Search for the cell housing the specified text and yield its (x, y) center coordinate. 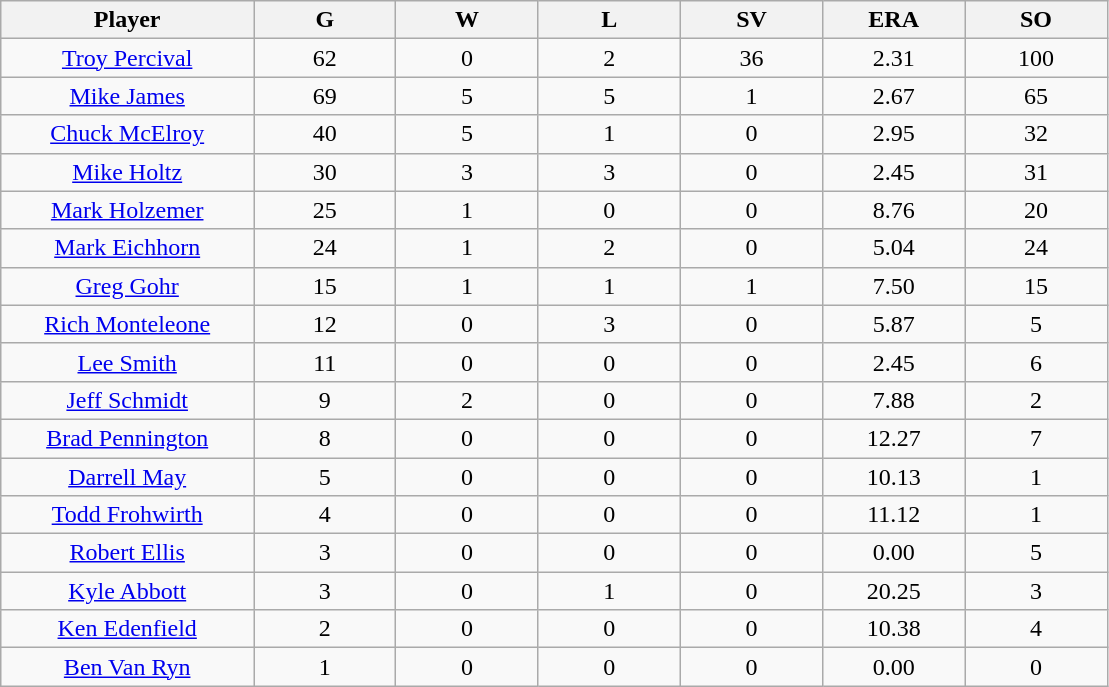
G (325, 20)
7.88 (894, 400)
5.87 (894, 324)
SV (751, 20)
Todd Frohwirth (128, 515)
62 (325, 58)
ERA (894, 20)
7.50 (894, 286)
Ben Van Ryn (128, 667)
Mark Holzemer (128, 210)
100 (1036, 58)
Kyle Abbott (128, 591)
32 (1036, 134)
8.76 (894, 210)
12 (325, 324)
9 (325, 400)
Rich Monteleone (128, 324)
Player (128, 20)
2.95 (894, 134)
31 (1036, 172)
Robert Ellis (128, 553)
40 (325, 134)
Greg Gohr (128, 286)
Troy Percival (128, 58)
Mike Holtz (128, 172)
Ken Edenfield (128, 629)
Brad Pennington (128, 438)
10.13 (894, 477)
2.67 (894, 96)
Chuck McElroy (128, 134)
Jeff Schmidt (128, 400)
11 (325, 362)
36 (751, 58)
Mark Eichhorn (128, 248)
Mike James (128, 96)
2.31 (894, 58)
6 (1036, 362)
20.25 (894, 591)
69 (325, 96)
W (467, 20)
20 (1036, 210)
SO (1036, 20)
5.04 (894, 248)
12.27 (894, 438)
65 (1036, 96)
8 (325, 438)
30 (325, 172)
10.38 (894, 629)
Lee Smith (128, 362)
25 (325, 210)
7 (1036, 438)
L (609, 20)
Darrell May (128, 477)
11.12 (894, 515)
